Search for the cell housing the specified text and yield its [X, Y] center coordinate. 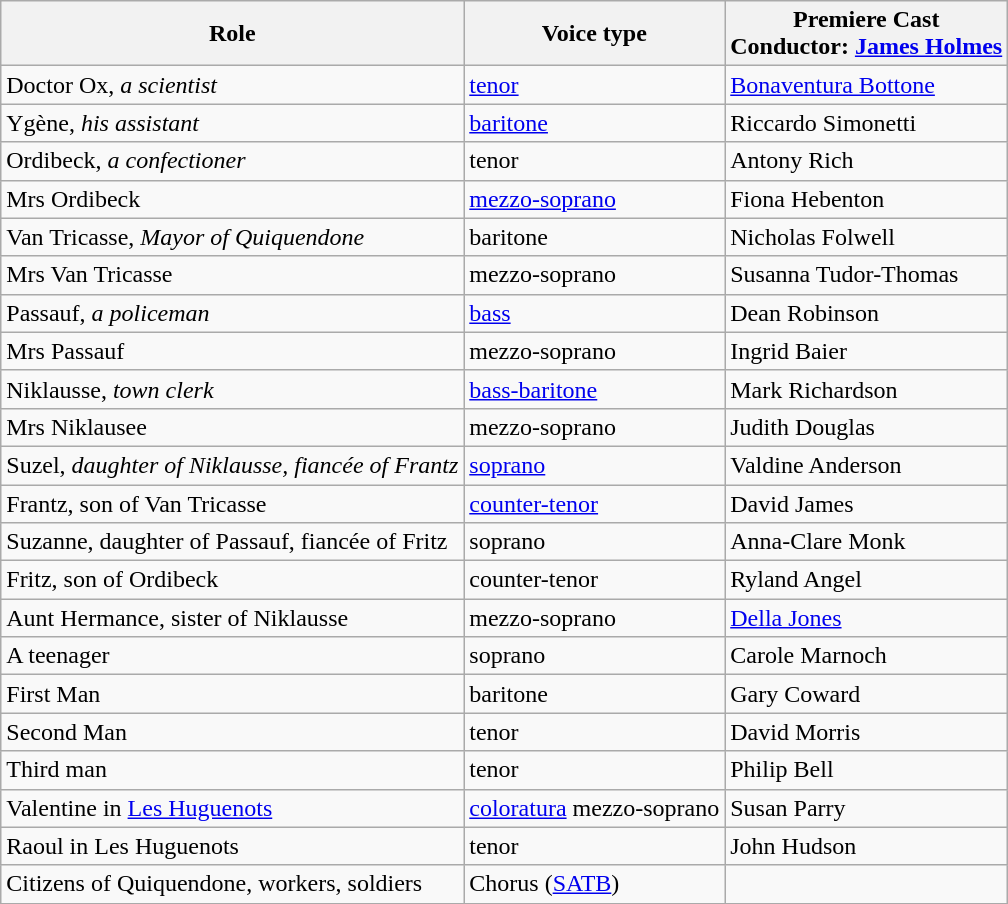
Gary Coward [866, 694]
John Hudson [866, 846]
Suzanne, daughter of Passauf, fiancée of Fritz [232, 542]
Mrs Passauf [232, 351]
bass [594, 313]
Anna-Clare Monk [866, 542]
Ygène, his assistant [232, 123]
David Morris [866, 732]
Mrs Ordibeck [232, 199]
Suzel, daughter of Niklausse, fiancée of Frantz [232, 465]
Frantz, son of Van Tricasse [232, 503]
Niklausse, town clerk [232, 389]
Valentine in Les Huguenots [232, 808]
A teenager [232, 656]
Mark Richardson [866, 389]
Philip Bell [866, 770]
Doctor Ox, a scientist [232, 85]
Susan Parry [866, 808]
Second Man [232, 732]
Bonaventura Bottone [866, 85]
coloratura mezzo-soprano [594, 808]
Carole Marnoch [866, 656]
Nicholas Folwell [866, 237]
Van Tricasse, Mayor of Quiquendone [232, 237]
David James [866, 503]
Della Jones [866, 618]
Fritz, son of Ordibeck [232, 580]
Mrs Van Tricasse [232, 275]
Third man [232, 770]
Dean Robinson [866, 313]
Aunt Hermance, sister of Niklausse [232, 618]
Valdine Anderson [866, 465]
Mrs Niklausee [232, 427]
Ordibeck, a confectioner [232, 161]
Riccardo Simonetti [866, 123]
Premiere CastConductor: James Holmes [866, 34]
Citizens of Quiquendone, workers, soldiers [232, 884]
Antony Rich [866, 161]
First Man [232, 694]
Ingrid Baier [866, 351]
Role [232, 34]
Chorus (SATB) [594, 884]
Susanna Tudor-Thomas [866, 275]
Ryland Angel [866, 580]
Raoul in Les Huguenots [232, 846]
bass-baritone [594, 389]
Passauf, a policeman [232, 313]
Judith Douglas [866, 427]
Fiona Hebenton [866, 199]
Voice type [594, 34]
